Determine the (x, y) coordinate at the center of the cell enclosing the given text.  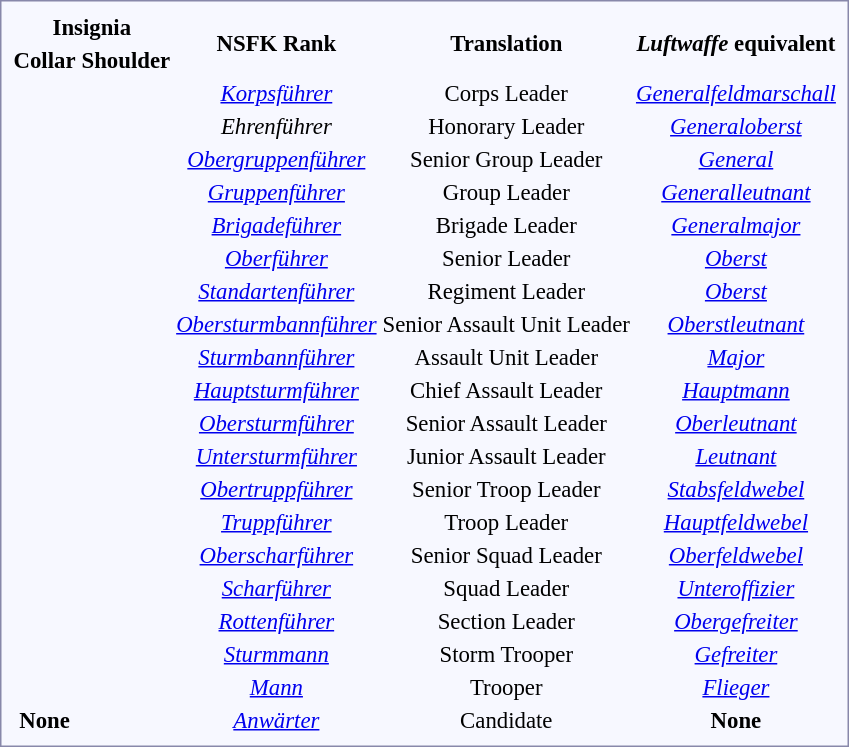
Senior Troop Leader (506, 489)
Unteroffizier (736, 588)
NSFK Rank (276, 44)
Storm Trooper (506, 654)
Anwärter (276, 720)
Assault Unit Leader (506, 357)
Ehrenführer (276, 126)
Candidate (506, 720)
Mann (276, 687)
Major (736, 357)
Regiment Leader (506, 291)
Hauptfeldwebel (736, 522)
Honorary Leader (506, 126)
Senior Assault Unit Leader (506, 324)
Senior Assault Leader (506, 423)
Senior Leader (506, 258)
Standartenführer (276, 291)
Senior Group Leader (506, 159)
Oberleutnant (736, 423)
Rottenführer (276, 621)
Shoulder (126, 60)
Scharführer (276, 588)
Collar (44, 60)
Trooper (506, 687)
Oberführer (276, 258)
Generalfeldmarschall (736, 93)
Brigade Leader (506, 225)
Insignia (92, 27)
Senior Squad Leader (506, 555)
Generalmajor (736, 225)
Chief Assault Leader (506, 390)
Brigadeführer (276, 225)
Generalleutnant (736, 192)
Generaloberst (736, 126)
Troop Leader (506, 522)
Obersturmführer (276, 423)
Leutnant (736, 456)
Gruppenführer (276, 192)
Squad Leader (506, 588)
Obersturmbannführer (276, 324)
Hauptsturmführer (276, 390)
Oberstleutnant (736, 324)
Luftwaffe equivalent (736, 44)
Hauptmann (736, 390)
Translation (506, 44)
Section Leader (506, 621)
Flieger (736, 687)
Untersturmführer (276, 456)
Junior Assault Leader (506, 456)
Oberscharführer (276, 555)
Korpsführer (276, 93)
Corps Leader (506, 93)
Group Leader (506, 192)
Oberfeldwebel (736, 555)
Obergefreiter (736, 621)
Truppführer (276, 522)
Sturmmann (276, 654)
Gefreiter (736, 654)
Stabsfeldwebel (736, 489)
Obertruppführer (276, 489)
Sturmbannführer (276, 357)
General (736, 159)
Obergruppenführer (276, 159)
